Detect which cell encompasses the target text, then output its [X, Y] center coordinate. 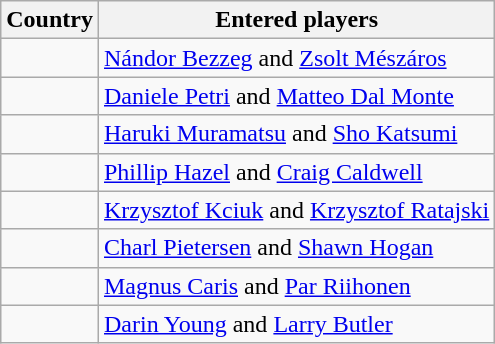
Magnus Caris and Par Riihonen [296, 286]
Phillip Hazel and Craig Caldwell [296, 172]
Country [50, 20]
Haruki Muramatsu and Sho Katsumi [296, 134]
Daniele Petri and Matteo Dal Monte [296, 96]
Krzysztof Kciuk and Krzysztof Ratajski [296, 210]
Darin Young and Larry Butler [296, 324]
Nándor Bezzeg and Zsolt Mészáros [296, 58]
Charl Pietersen and Shawn Hogan [296, 248]
Entered players [296, 20]
